Return the [x, y] coordinate for the center point of the cell that contains the specified text.  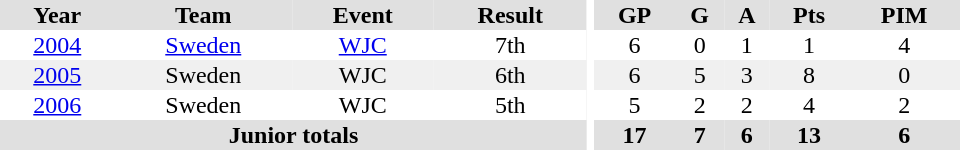
3 [747, 75]
6th [511, 75]
Event [363, 15]
2005 [58, 75]
Team [204, 15]
A [747, 15]
Junior totals [294, 135]
7th [511, 45]
2006 [58, 105]
PIM [904, 15]
G [700, 15]
7 [700, 135]
Year [58, 15]
13 [810, 135]
Pts [810, 15]
8 [810, 75]
5th [511, 105]
GP [635, 15]
Result [511, 15]
2004 [58, 45]
17 [635, 135]
